Capture the cell that displays the provided text and extract its (x, y) central coordinate. 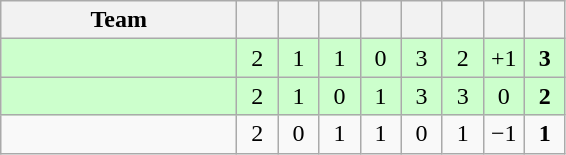
+1 (504, 58)
−1 (504, 134)
Team (119, 20)
